Pinpoint the cell where the given text exists, returning its [x, y] midpoint coordinate. 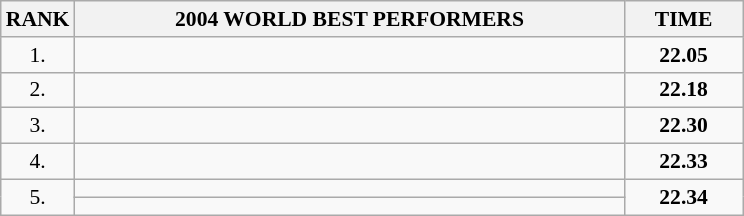
22.33 [684, 162]
22.05 [684, 55]
22.34 [684, 197]
3. [38, 126]
4. [38, 162]
RANK [38, 19]
2. [38, 90]
1. [38, 55]
22.30 [684, 126]
TIME [684, 19]
5. [38, 197]
22.18 [684, 90]
2004 WORLD BEST PERFORMERS [349, 19]
